Return the [x, y] coordinate for the center point of the cell that contains the specified text.  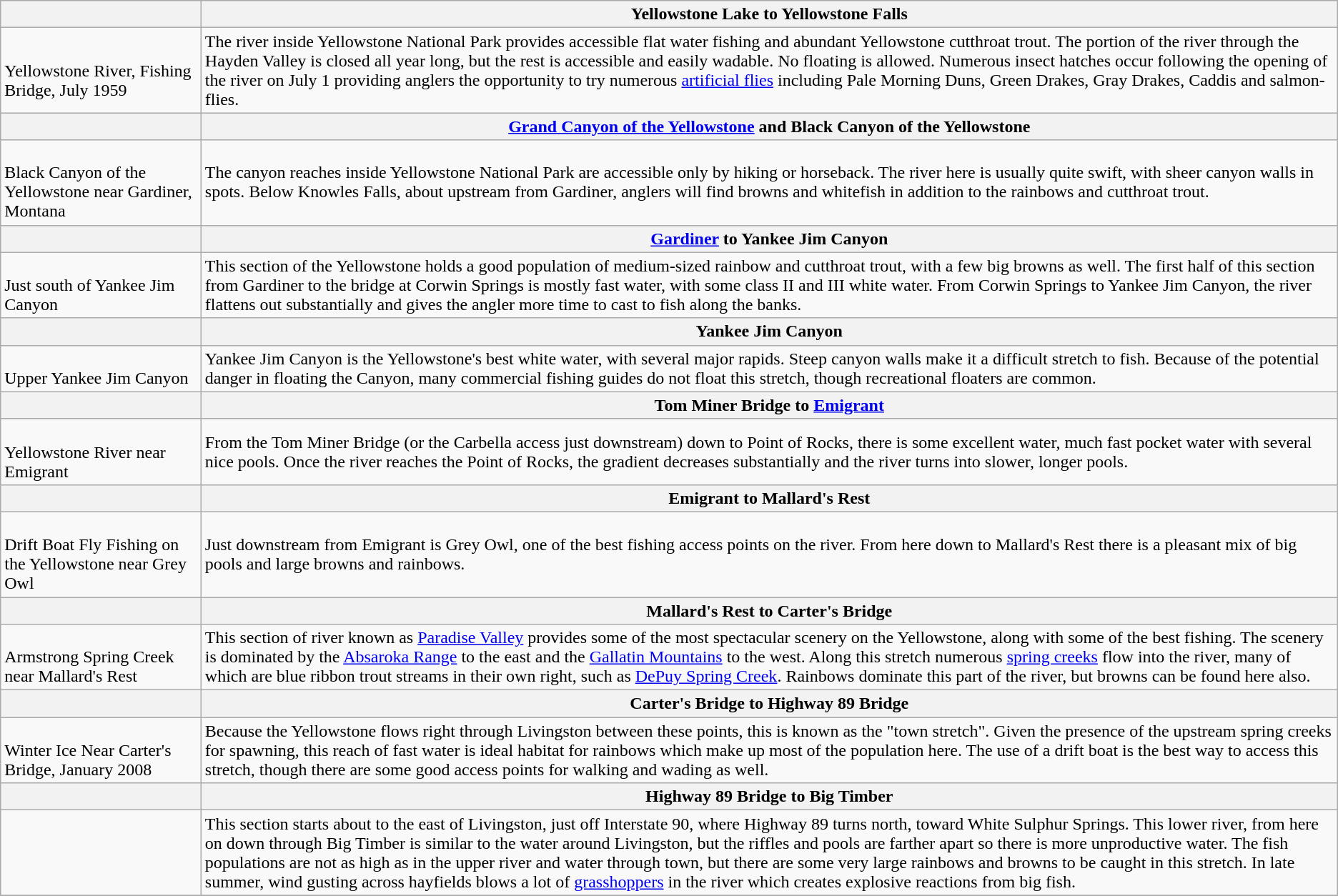
Tom Miner Bridge to Emigrant [769, 405]
Carter's Bridge to Highway 89 Bridge [769, 704]
Gardiner to Yankee Jim Canyon [769, 239]
Winter Ice Near Carter's Bridge, January 2008 [101, 750]
Drift Boat Fly Fishing on the Yellowstone near Grey Owl [101, 554]
Yellowstone Lake to Yellowstone Falls [769, 14]
Upper Yankee Jim Canyon [101, 369]
Emigrant to Mallard's Rest [769, 498]
Yankee Jim Canyon [769, 332]
Black Canyon of the Yellowstone near Gardiner, Montana [101, 183]
Just south of Yankee Jim Canyon [101, 285]
Yellowstone River, Fishing Bridge, July 1959 [101, 70]
Yellowstone River near Emigrant [101, 452]
Mallard's Rest to Carter's Bridge [769, 611]
Armstrong Spring Creek near Mallard's Rest [101, 657]
Grand Canyon of the Yellowstone and Black Canyon of the Yellowstone [769, 126]
Highway 89 Bridge to Big Timber [769, 797]
